Detect which cell encompasses the target text, then output its [x, y] center coordinate. 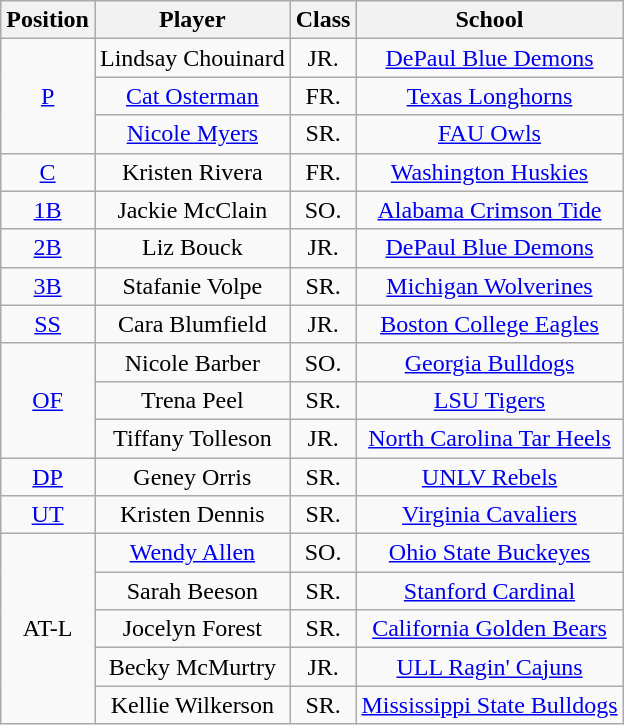
Ohio State Buckeyes [490, 553]
Texas Longhorns [490, 96]
Tiffany Tolleson [192, 438]
Becky McMurtry [192, 667]
Kristen Dennis [192, 515]
DP [48, 477]
Boston College Eagles [490, 324]
Mississippi State Bulldogs [490, 705]
Jackie McClain [192, 210]
SS [48, 324]
2B [48, 248]
1B [48, 210]
Class [323, 20]
P [48, 96]
North Carolina Tar Heels [490, 438]
Georgia Bulldogs [490, 362]
FAU Owls [490, 134]
Trena Peel [192, 400]
Nicole Myers [192, 134]
Wendy Allen [192, 553]
Stanford Cardinal [490, 591]
Kristen Rivera [192, 172]
Alabama Crimson Tide [490, 210]
Position [48, 20]
Liz Bouck [192, 248]
ULL Ragin' Cajuns [490, 667]
Kellie Wilkerson [192, 705]
3B [48, 286]
UNLV Rebels [490, 477]
Jocelyn Forest [192, 629]
Sarah Beeson [192, 591]
LSU Tigers [490, 400]
Lindsay Chouinard [192, 58]
Cat Osterman [192, 96]
School [490, 20]
Virginia Cavaliers [490, 515]
Player [192, 20]
Michigan Wolverines [490, 286]
California Golden Bears [490, 629]
C [48, 172]
Cara Blumfield [192, 324]
Geney Orris [192, 477]
Stafanie Volpe [192, 286]
UT [48, 515]
OF [48, 400]
AT-L [48, 629]
Nicole Barber [192, 362]
Washington Huskies [490, 172]
